Provide the [X, Y] coordinate of the cell's center where the given text is located.  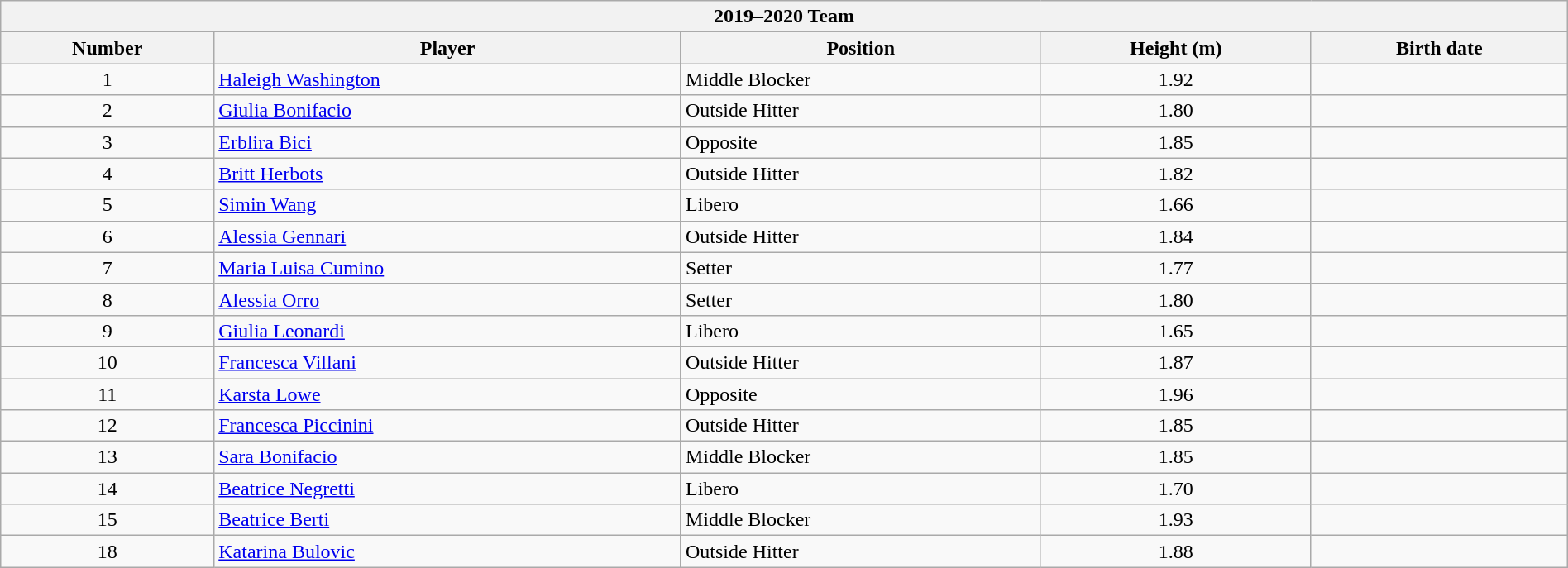
7 [108, 268]
10 [108, 362]
1.65 [1176, 331]
Sara Bonifacio [448, 457]
Francesca Piccinini [448, 426]
Maria Luisa Cumino [448, 268]
1.84 [1176, 236]
1.70 [1176, 489]
11 [108, 394]
Haleigh Washington [448, 79]
Height (m) [1176, 48]
Alessia Gennari [448, 236]
Number [108, 48]
1.92 [1176, 79]
12 [108, 426]
8 [108, 299]
Beatrice Negretti [448, 489]
1.88 [1176, 551]
1.66 [1176, 205]
1.96 [1176, 394]
6 [108, 236]
Katarina Bulovic [448, 551]
15 [108, 520]
Erblira Bici [448, 142]
Francesca Villani [448, 362]
Karsta Lowe [448, 394]
1.93 [1176, 520]
Birth date [1439, 48]
2019–2020 Team [784, 17]
Position [860, 48]
Giulia Leonardi [448, 331]
1.77 [1176, 268]
4 [108, 174]
5 [108, 205]
Giulia Bonifacio [448, 111]
1.87 [1176, 362]
9 [108, 331]
Britt Herbots [448, 174]
Simin Wang [448, 205]
Alessia Orro [448, 299]
1.82 [1176, 174]
14 [108, 489]
1 [108, 79]
18 [108, 551]
Beatrice Berti [448, 520]
2 [108, 111]
3 [108, 142]
Player [448, 48]
13 [108, 457]
